Provide the (x, y) coordinate of the cell's center where the given text is located.  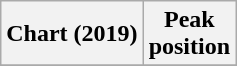
Peakposition (189, 34)
Chart (2019) (72, 34)
